From the cell containing the given text, extract its center point as [x, y] coordinate. 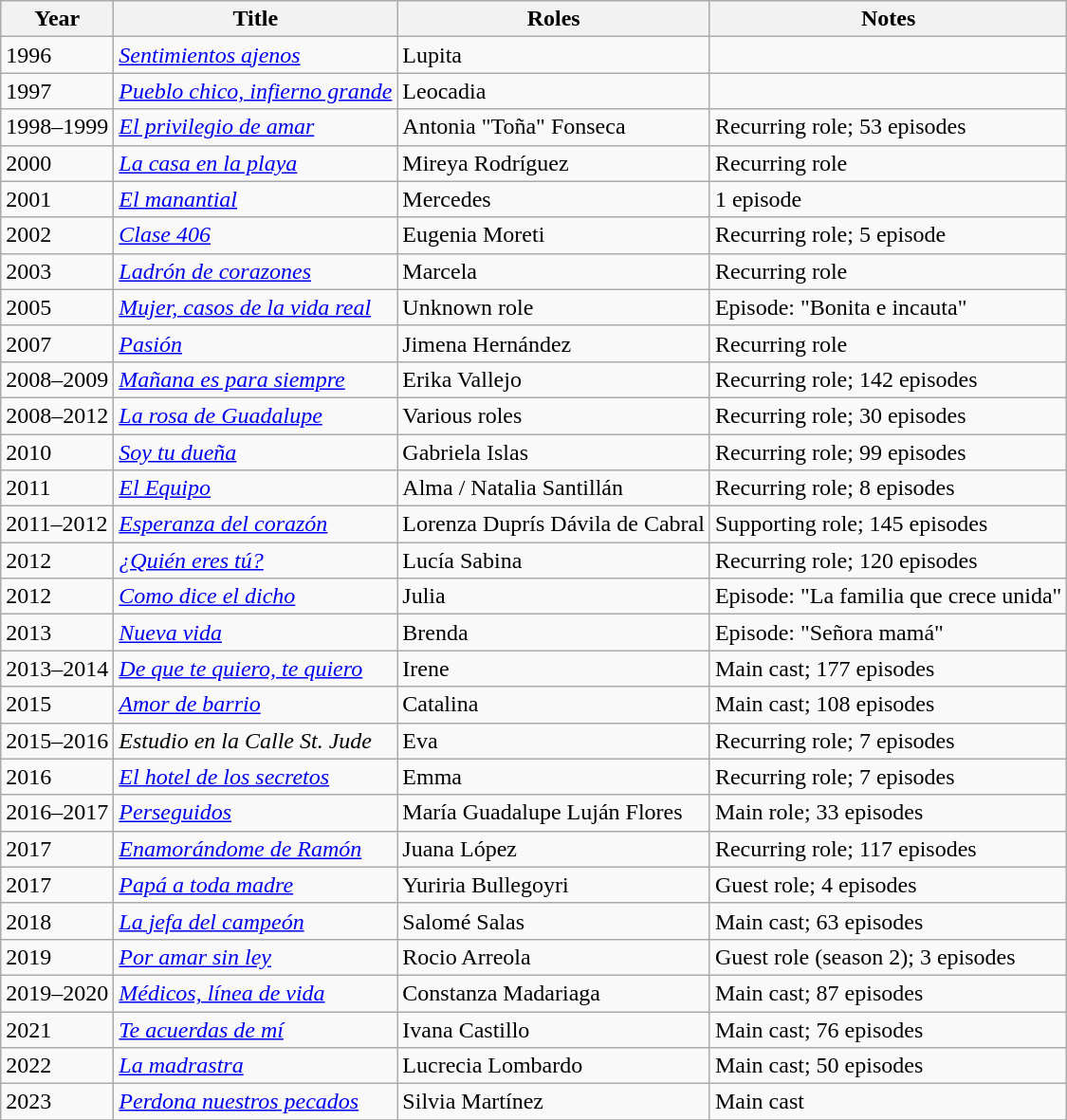
Guest role; 4 episodes [888, 885]
2011–2012 [57, 524]
Recurring role; 120 episodes [888, 560]
El manantial [256, 199]
Antonia "Toña" Fonseca [554, 127]
Rocio Arreola [554, 957]
Recurring role; 8 episodes [888, 488]
2003 [57, 271]
Esperanza del corazón [256, 524]
Amor de barrio [256, 705]
2008–2012 [57, 415]
Main cast [888, 1102]
2023 [57, 1102]
Te acuerdas de mí [256, 1029]
2005 [57, 307]
Silvia Martínez [554, 1102]
Eugenia Moreti [554, 235]
2013–2014 [57, 669]
Mañana es para siempre [256, 379]
Title [256, 19]
Mercedes [554, 199]
Mireya Rodríguez [554, 163]
Pueblo chico, infierno grande [256, 91]
Supporting role; 145 episodes [888, 524]
Médicos, línea de vida [256, 993]
Lupita [554, 55]
Brenda [554, 633]
Ivana Castillo [554, 1029]
Mujer, casos de la vida real [256, 307]
Por amar sin ley [256, 957]
María Guadalupe Luján Flores [554, 813]
Notes [888, 19]
Papá a toda madre [256, 885]
Perdona nuestros pecados [256, 1102]
Recurring role; 117 episodes [888, 849]
2015 [57, 705]
Year [57, 19]
1 episode [888, 199]
2021 [57, 1029]
Nueva vida [256, 633]
Recurring role; 99 episodes [888, 452]
Lucrecia Lombardo [554, 1066]
Lorenza Duprís Dávila de Cabral [554, 524]
Main cast; 50 episodes [888, 1066]
Salomé Salas [554, 921]
Lucía Sabina [554, 560]
2018 [57, 921]
2000 [57, 163]
2007 [57, 343]
Recurring role; 53 episodes [888, 127]
Roles [554, 19]
Recurring role; 5 episode [888, 235]
Catalina [554, 705]
Constanza Madariaga [554, 993]
¿Quién eres tú? [256, 560]
Main cast; 87 episodes [888, 993]
La jefa del campeón [256, 921]
Episode: "La familia que crece unida" [888, 597]
1998–1999 [57, 127]
El Equipo [256, 488]
Alma / Natalia Santillán [554, 488]
La madrastra [256, 1066]
Jimena Hernández [554, 343]
2016 [57, 777]
Episode: "Bonita e incauta" [888, 307]
Eva [554, 741]
Recurring role; 30 episodes [888, 415]
Erika Vallejo [554, 379]
1996 [57, 55]
2022 [57, 1066]
De que te quiero, te quiero [256, 669]
2010 [57, 452]
Emma [554, 777]
2015–2016 [57, 741]
Guest role (season 2); 3 episodes [888, 957]
Recurring role; 142 episodes [888, 379]
Various roles [554, 415]
Soy tu dueña [256, 452]
Juana López [554, 849]
La rosa de Guadalupe [256, 415]
Unknown role [554, 307]
2019 [57, 957]
La casa en la playa [256, 163]
2016–2017 [57, 813]
El privilegio de amar [256, 127]
El hotel de los secretos [256, 777]
Main cast; 63 episodes [888, 921]
Gabriela Islas [554, 452]
Episode: "Señora mamá" [888, 633]
Como dice el dicho [256, 597]
Main cast; 177 episodes [888, 669]
Ladrón de corazones [256, 271]
Perseguidos [256, 813]
Marcela [554, 271]
Main role; 33 episodes [888, 813]
Yuriria Bullegoyri [554, 885]
1997 [57, 91]
Pasión [256, 343]
Enamorándome de Ramón [256, 849]
Clase 406 [256, 235]
2019–2020 [57, 993]
Sentimientos ajenos [256, 55]
Leocadia [554, 91]
Main cast; 108 episodes [888, 705]
Estudio en la Calle St. Jude [256, 741]
2008–2009 [57, 379]
2001 [57, 199]
Irene [554, 669]
2002 [57, 235]
2011 [57, 488]
Main cast; 76 episodes [888, 1029]
Julia [554, 597]
2013 [57, 633]
